Detect which cell encompasses the target text, then output its [X, Y] center coordinate. 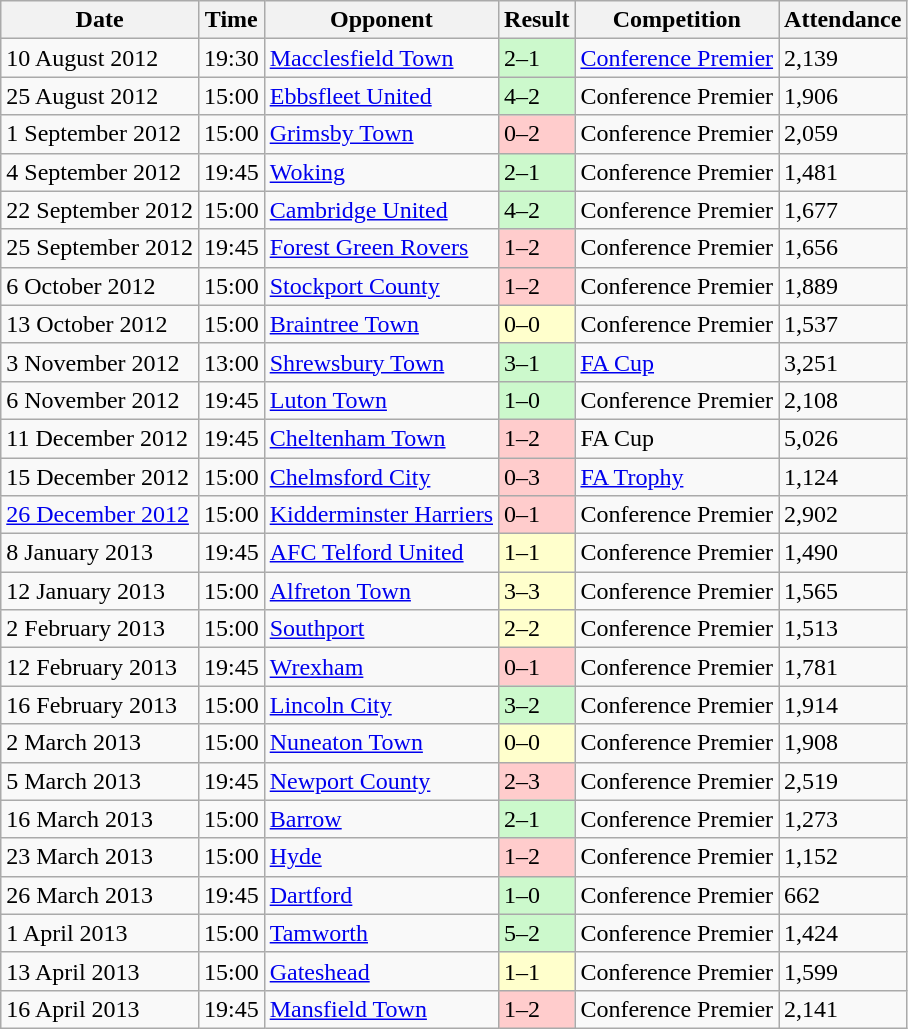
Date [100, 20]
Time [231, 20]
Barrow [381, 819]
5–2 [537, 933]
3 November 2012 [100, 362]
Grimsby Town [381, 134]
1,908 [843, 743]
3,251 [843, 362]
Wrexham [381, 667]
Cambridge United [381, 210]
3–2 [537, 705]
Competition [677, 20]
Result [537, 20]
1,906 [843, 96]
Shrewsbury Town [381, 362]
19:30 [231, 58]
2–3 [537, 781]
13 April 2013 [100, 971]
1,599 [843, 971]
1,537 [843, 324]
662 [843, 895]
2,108 [843, 400]
2 March 2013 [100, 743]
1,481 [843, 172]
1,781 [843, 667]
1,152 [843, 857]
Opponent [381, 20]
1,914 [843, 705]
15 December 2012 [100, 477]
1,124 [843, 477]
1 September 2012 [100, 134]
1,889 [843, 286]
22 September 2012 [100, 210]
AFC Telford United [381, 553]
10 August 2012 [100, 58]
Ebbsfleet United [381, 96]
Stockport County [381, 286]
23 March 2013 [100, 857]
13:00 [231, 362]
25 September 2012 [100, 248]
12 February 2013 [100, 667]
Attendance [843, 20]
Hyde [381, 857]
2,902 [843, 515]
2,141 [843, 1009]
Tamworth [381, 933]
8 January 2013 [100, 553]
0–2 [537, 134]
2,139 [843, 58]
6 October 2012 [100, 286]
5 March 2013 [100, 781]
1,513 [843, 629]
Dartford [381, 895]
1,656 [843, 248]
2,519 [843, 781]
Gateshead [381, 971]
13 October 2012 [100, 324]
1,565 [843, 591]
12 January 2013 [100, 591]
4 September 2012 [100, 172]
25 August 2012 [100, 96]
Newport County [381, 781]
3–3 [537, 591]
Mansfield Town [381, 1009]
1,677 [843, 210]
Braintree Town [381, 324]
26 December 2012 [100, 515]
16 February 2013 [100, 705]
16 March 2013 [100, 819]
Macclesfield Town [381, 58]
16 April 2013 [100, 1009]
Nuneaton Town [381, 743]
1,273 [843, 819]
Kidderminster Harriers [381, 515]
5,026 [843, 438]
11 December 2012 [100, 438]
Alfreton Town [381, 591]
3–1 [537, 362]
1,490 [843, 553]
Luton Town [381, 400]
2 February 2013 [100, 629]
1 April 2013 [100, 933]
26 March 2013 [100, 895]
0–3 [537, 477]
1,424 [843, 933]
Lincoln City [381, 705]
Southport [381, 629]
Chelmsford City [381, 477]
6 November 2012 [100, 400]
Cheltenham Town [381, 438]
Woking [381, 172]
Forest Green Rovers [381, 248]
2,059 [843, 134]
FA Trophy [677, 477]
2–2 [537, 629]
